Return (x, y) of the center of cell containing provided text 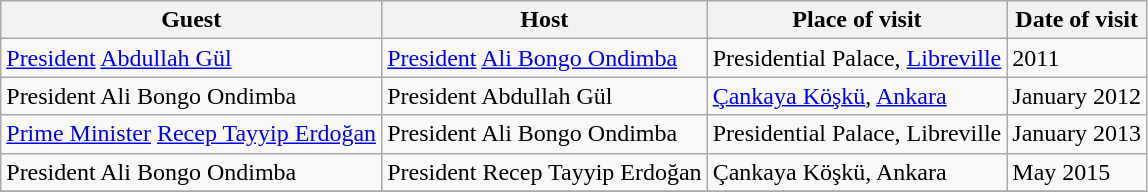
President Recep Tayyip Erdoğan (545, 172)
January 2012 (1077, 96)
May 2015 (1077, 172)
Date of visit (1077, 20)
Prime Minister Recep Tayyip Erdoğan (192, 134)
2011 (1077, 58)
Place of visit (857, 20)
Host (545, 20)
Guest (192, 20)
January 2013 (1077, 134)
